Locate the cell with the specified text and output its [X, Y] center coordinate. 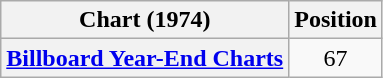
Position [336, 20]
Chart (1974) [145, 20]
Billboard Year-End Charts [145, 58]
67 [336, 58]
